Pinpoint the cell where the given text exists, returning its (X, Y) midpoint coordinate. 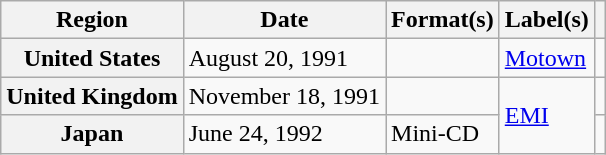
November 18, 1991 (284, 96)
United States (92, 58)
Label(s) (546, 20)
EMI (546, 115)
Date (284, 20)
August 20, 1991 (284, 58)
June 24, 1992 (284, 134)
Mini-CD (443, 134)
United Kingdom (92, 96)
Format(s) (443, 20)
Motown (546, 58)
Region (92, 20)
Japan (92, 134)
